From the cell containing the given text, extract its center point as (X, Y) coordinate. 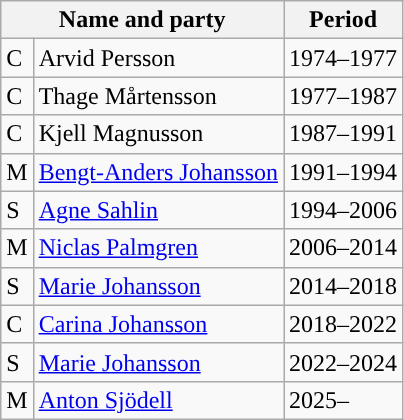
Bengt-Anders Johansson (158, 172)
Name and party (142, 20)
1987–1991 (344, 134)
Anton Sjödell (158, 400)
Kjell Magnusson (158, 134)
2025– (344, 400)
2006–2014 (344, 248)
1977–1987 (344, 96)
2022–2024 (344, 362)
2014–2018 (344, 286)
1994–2006 (344, 210)
Carina Johansson (158, 324)
2018–2022 (344, 324)
Arvid Persson (158, 58)
1974–1977 (344, 58)
Agne Sahlin (158, 210)
Niclas Palmgren (158, 248)
1991–1994 (344, 172)
Thage Mårtensson (158, 96)
Period (344, 20)
